Pinpoint the cell where the given text exists, returning its (X, Y) midpoint coordinate. 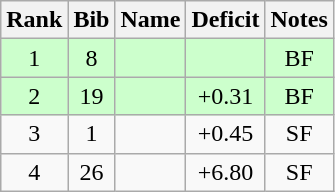
+6.80 (226, 172)
3 (34, 134)
Deficit (226, 20)
Notes (299, 20)
8 (92, 58)
Rank (34, 20)
+0.45 (226, 134)
26 (92, 172)
+0.31 (226, 96)
19 (92, 96)
Bib (92, 20)
4 (34, 172)
Name (150, 20)
2 (34, 96)
